Locate the cell with the specified text and output its [X, Y] center coordinate. 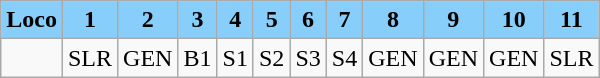
Loco [32, 20]
B1 [198, 58]
9 [453, 20]
S1 [235, 58]
6 [308, 20]
S4 [344, 58]
8 [393, 20]
S3 [308, 58]
1 [90, 20]
4 [235, 20]
S2 [271, 58]
11 [572, 20]
10 [514, 20]
5 [271, 20]
3 [198, 20]
2 [148, 20]
7 [344, 20]
